Pinpoint the cell where the given text exists, returning its [x, y] midpoint coordinate. 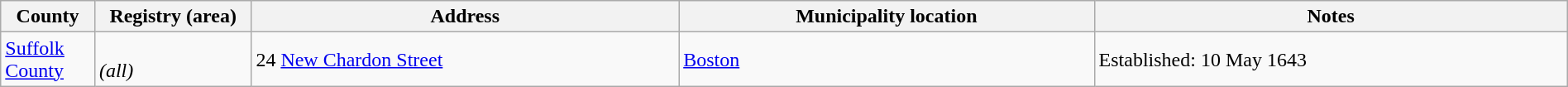
Registry (area) [172, 17]
County [48, 17]
Notes [1331, 17]
Address [465, 17]
Municipality location [887, 17]
Established: 10 May 1643 [1331, 60]
Boston [887, 60]
Suffolk County [48, 60]
24 New Chardon Street [465, 60]
(all) [172, 60]
